Return the [x, y] coordinate for the center point of the cell that contains the specified text.  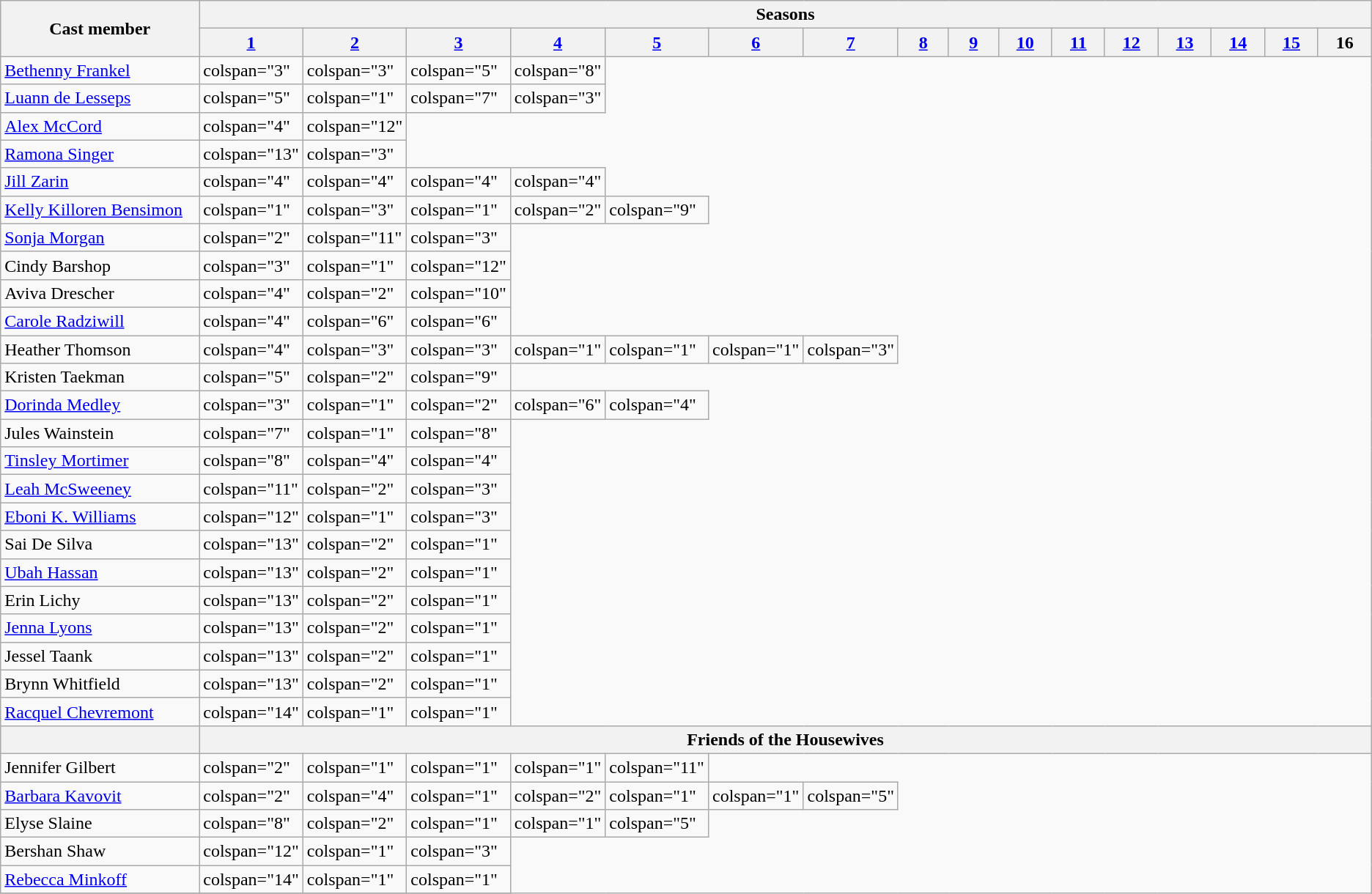
Cindy Barshop [100, 265]
colspan="10" [459, 293]
Sai De Silva [100, 544]
Bershan Shaw [100, 851]
Dorinda Medley [100, 405]
Luann de Lesseps [100, 98]
4 [558, 43]
15 [1291, 43]
Tinsley Mortimer [100, 461]
Racquel Chevremont [100, 712]
Elyse Slaine [100, 824]
Eboni K. Williams [100, 517]
1 [251, 43]
Friends of the Housewives [786, 739]
6 [756, 43]
Jessel Taank [100, 656]
8 [923, 43]
Jules Wainstein [100, 433]
12 [1132, 43]
Bethenny Frankel [100, 70]
Aviva Drescher [100, 293]
Brynn Whitfield [100, 684]
Kelly Killoren Bensimon [100, 210]
Sonja Morgan [100, 237]
Jennifer Gilbert [100, 767]
14 [1239, 43]
Erin Lichy [100, 600]
3 [459, 43]
Rebecca Minkoff [100, 879]
Carole Radziwill [100, 321]
Kristen Taekman [100, 377]
Barbara Kavovit [100, 795]
Alex McCord [100, 126]
13 [1184, 43]
7 [851, 43]
2 [355, 43]
Ramona Singer [100, 154]
Heather Thomson [100, 350]
Jenna Lyons [100, 628]
9 [973, 43]
5 [657, 43]
Seasons [786, 15]
Leah McSweeney [100, 489]
Jill Zarin [100, 182]
11 [1078, 43]
10 [1025, 43]
16 [1344, 43]
Ubah Hassan [100, 572]
Cast member [100, 29]
